Detect which cell encompasses the target text, then output its [x, y] center coordinate. 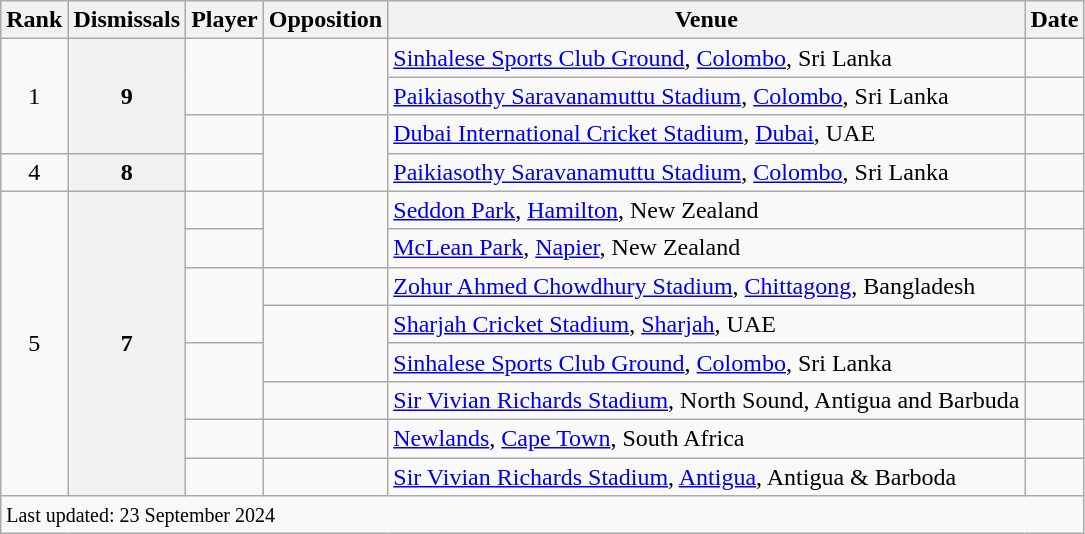
9 [127, 96]
Venue [706, 20]
Dubai International Cricket Stadium, Dubai, UAE [706, 134]
Sir Vivian Richards Stadium, North Sound, Antigua and Barbuda [706, 400]
Last updated: 23 September 2024 [542, 515]
McLean Park, Napier, New Zealand [706, 248]
7 [127, 343]
Newlands, Cape Town, South Africa [706, 438]
Player [225, 20]
Dismissals [127, 20]
Date [1054, 20]
Opposition [325, 20]
Seddon Park, Hamilton, New Zealand [706, 210]
1 [34, 96]
8 [127, 172]
Zohur Ahmed Chowdhury Stadium, Chittagong, Bangladesh [706, 286]
4 [34, 172]
5 [34, 343]
Sir Vivian Richards Stadium, Antigua, Antigua & Barboda [706, 477]
Rank [34, 20]
Sharjah Cricket Stadium, Sharjah, UAE [706, 324]
